Determine the (x, y) coordinate at the center of the cell enclosing the given text.  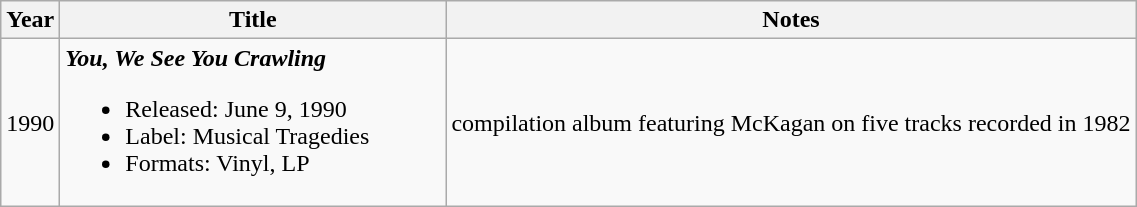
compilation album featuring McKagan on five tracks recorded in 1982 (791, 122)
Notes (791, 20)
Title (253, 20)
Year (30, 20)
1990 (30, 122)
You, We See You CrawlingReleased: June 9, 1990Label: Musical TragediesFormats: Vinyl, LP (253, 122)
